Output the [X, Y] coordinate of the center of the cell containing the given text.  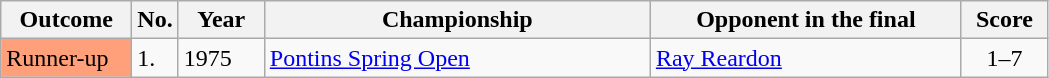
Opponent in the final [806, 20]
Runner-up [66, 58]
1975 [221, 58]
Outcome [66, 20]
1. [155, 58]
Year [221, 20]
Score [1004, 20]
Championship [457, 20]
1–7 [1004, 58]
No. [155, 20]
Ray Reardon [806, 58]
Pontins Spring Open [457, 58]
